For the text-containing cell, return its midpoint in (x, y) coordinate format. 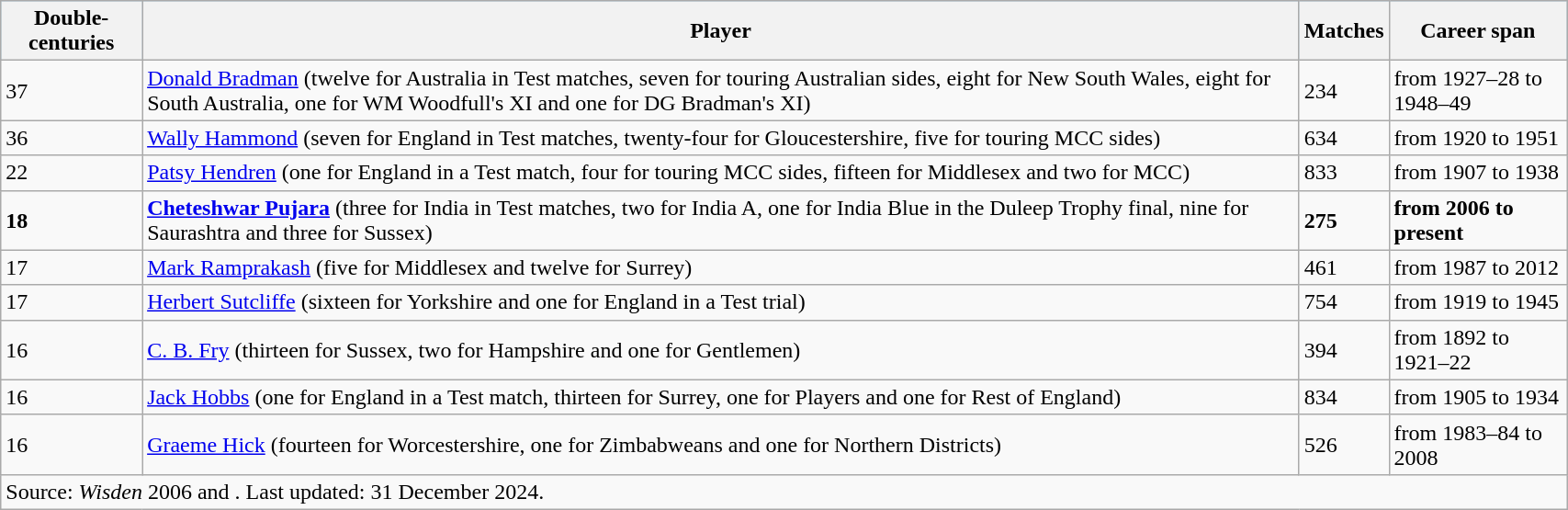
Jack Hobbs (one for England in a Test match, thirteen for Surrey, one for Players and one for Rest of England) (721, 397)
275 (1344, 221)
394 (1344, 349)
Mark Ramprakash (five for Middlesex and twelve for Surrey) (721, 267)
Herbert Sutcliffe (sixteen for Yorkshire and one for England in a Test trial) (721, 302)
from 1919 to 1945 (1478, 302)
from 1920 to 1951 (1478, 138)
Patsy Hendren (one for England in a Test match, four for touring MCC sides, fifteen for Middlesex and two for MCC) (721, 173)
Double-centuries (72, 31)
461 (1344, 267)
22 (72, 173)
36 (72, 138)
634 (1344, 138)
18 (72, 221)
Source: Wisden 2006 and . Last updated: 31 December 2024. (784, 492)
Graeme Hick (fourteen for Worcestershire, one for Zimbabweans and one for Northern Districts) (721, 445)
C. B. Fry (thirteen for Sussex, two for Hampshire and one for Gentlemen) (721, 349)
from 2006 to present (1478, 221)
from 1983–84 to 2008 (1478, 445)
Wally Hammond (seven for England in Test matches, twenty-four for Gloucestershire, five for touring MCC sides) (721, 138)
from 1905 to 1934 (1478, 397)
234 (1344, 90)
from 1907 to 1938 (1478, 173)
Player (721, 31)
Matches (1344, 31)
Career span (1478, 31)
from 1987 to 2012 (1478, 267)
526 (1344, 445)
833 (1344, 173)
from 1892 to 1921–22 (1478, 349)
834 (1344, 397)
37 (72, 90)
from 1927–28 to 1948–49 (1478, 90)
754 (1344, 302)
